Provide the [x, y] coordinate of the cell's center where the given text is located.  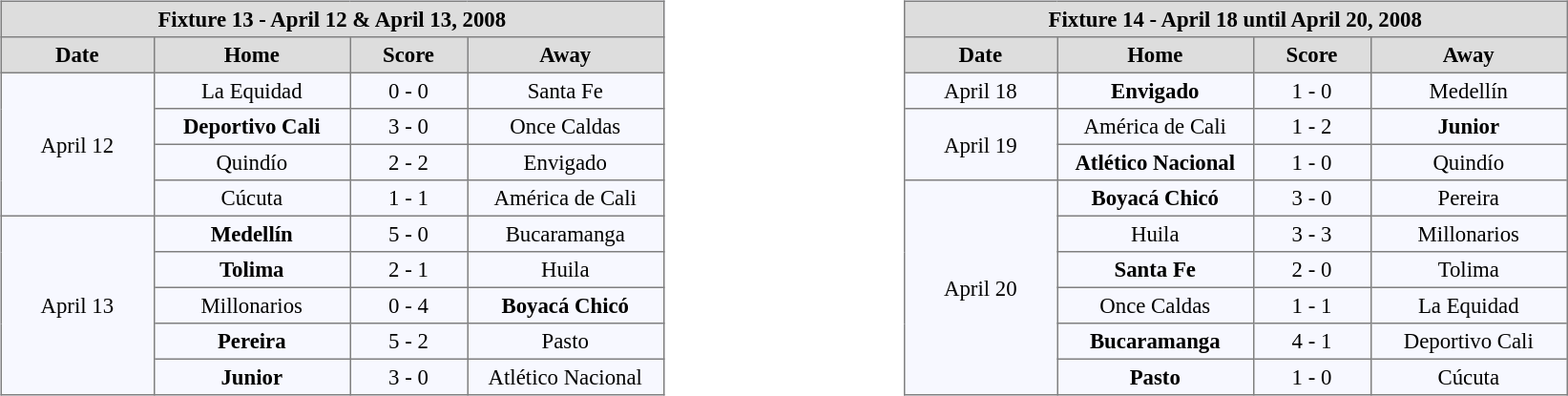
2 - 2 [408, 162]
2 - 0 [1311, 270]
April 20 [980, 288]
April 13 [76, 305]
2 - 1 [408, 270]
April 12 [76, 144]
3 - 3 [1311, 234]
1 - 2 [1311, 127]
Fixture 14 - April 18 until April 20, 2008 [1235, 19]
April 19 [980, 145]
5 - 0 [408, 234]
5 - 2 [408, 342]
0 - 0 [408, 91]
0 - 4 [408, 305]
April 18 [980, 91]
4 - 1 [1311, 342]
Fixture 13 - April 12 & April 13, 2008 [331, 19]
